Determine the [x, y] coordinate at the center of the cell enclosing the given text.  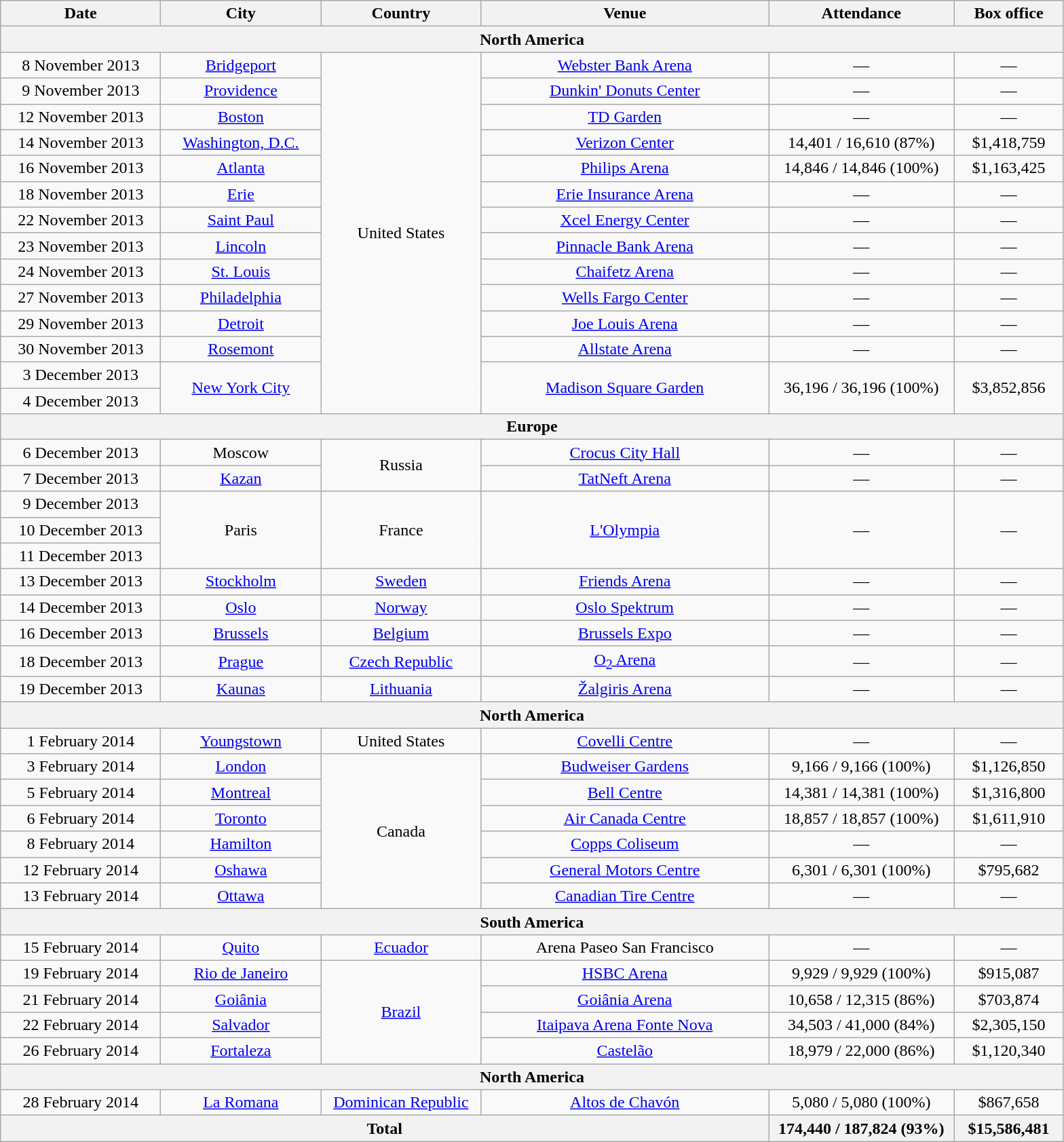
Norway [401, 607]
30 November 2013 [81, 349]
Philips Arena [625, 168]
6 December 2013 [81, 453]
La Romana [241, 1103]
Quito [241, 947]
Altos de Chavón [625, 1103]
$1,163,425 [1008, 168]
14 November 2013 [81, 142]
Madison Square Garden [625, 388]
Arena Paseo San Francisco [625, 947]
Philadelphia [241, 297]
$1,611,910 [1008, 818]
Itaipava Arena Fonte Nova [625, 1025]
36,196 / 36,196 (100%) [861, 388]
26 February 2014 [81, 1051]
$15,586,481 [1008, 1128]
3 February 2014 [81, 767]
Chaifetz Arena [625, 271]
Atlanta [241, 168]
16 November 2013 [81, 168]
Canadian Tire Centre [625, 896]
Budweiser Gardens [625, 767]
Air Canada Centre [625, 818]
Kaunas [241, 689]
Detroit [241, 324]
London [241, 767]
Wells Fargo Center [625, 297]
City [241, 14]
Total [385, 1128]
1 February 2014 [81, 741]
9,166 / 9,166 (100%) [861, 767]
Fortaleza [241, 1051]
Crocus City Hall [625, 453]
Kazan [241, 478]
12 February 2014 [81, 870]
18,979 / 22,000 (86%) [861, 1051]
34,503 / 41,000 (84%) [861, 1025]
11 December 2013 [81, 556]
Czech Republic [401, 661]
O2 Arena [625, 661]
Venue [625, 14]
Prague [241, 661]
10,658 / 12,315 (86%) [861, 999]
$3,852,856 [1008, 388]
27 November 2013 [81, 297]
8 February 2014 [81, 844]
Pinnacle Bank Arena [625, 246]
St. Louis [241, 271]
21 February 2014 [81, 999]
Washington, D.C. [241, 142]
3 December 2013 [81, 375]
Castelão [625, 1051]
22 February 2014 [81, 1025]
TatNeft Arena [625, 478]
28 February 2014 [81, 1103]
Verizon Center [625, 142]
18 November 2013 [81, 194]
Bridgeport [241, 65]
Brussels Expo [625, 633]
Covelli Centre [625, 741]
Copps Coliseum [625, 844]
Erie Insurance Arena [625, 194]
13 December 2013 [81, 582]
Toronto [241, 818]
Webster Bank Arena [625, 65]
13 February 2014 [81, 896]
12 November 2013 [81, 117]
Lincoln [241, 246]
Montreal [241, 793]
Hamilton [241, 844]
Attendance [861, 14]
$2,305,150 [1008, 1025]
Europe [532, 427]
Ecuador [401, 947]
Russia [401, 465]
$1,418,759 [1008, 142]
4 December 2013 [81, 401]
Goiânia [241, 999]
New York City [241, 388]
Dominican Republic [401, 1103]
14,846 / 14,846 (100%) [861, 168]
France [401, 530]
Allstate Arena [625, 349]
Country [401, 14]
9,929 / 9,929 (100%) [861, 973]
Brussels [241, 633]
Canada [401, 831]
Paris [241, 530]
HSBC Arena [625, 973]
8 November 2013 [81, 65]
Xcel Energy Center [625, 220]
Youngstown [241, 741]
6,301 / 6,301 (100%) [861, 870]
9 November 2013 [81, 91]
$867,658 [1008, 1103]
L'Olympia [625, 530]
19 December 2013 [81, 689]
Brazil [401, 1012]
19 February 2014 [81, 973]
$915,087 [1008, 973]
Salvador [241, 1025]
Lithuania [401, 689]
Belgium [401, 633]
14 December 2013 [81, 607]
$795,682 [1008, 870]
174,440 / 187,824 (93%) [861, 1128]
9 December 2013 [81, 504]
$1,316,800 [1008, 793]
Oslo [241, 607]
16 December 2013 [81, 633]
Ottawa [241, 896]
Goiânia Arena [625, 999]
$1,120,340 [1008, 1051]
23 November 2013 [81, 246]
Sweden [401, 582]
Rio de Janeiro [241, 973]
14,401 / 16,610 (87%) [861, 142]
Providence [241, 91]
General Motors Centre [625, 870]
Žalgiris Arena [625, 689]
15 February 2014 [81, 947]
Moscow [241, 453]
South America [532, 921]
Friends Arena [625, 582]
TD Garden [625, 117]
7 December 2013 [81, 478]
5 February 2014 [81, 793]
29 November 2013 [81, 324]
14,381 / 14,381 (100%) [861, 793]
6 February 2014 [81, 818]
22 November 2013 [81, 220]
18 December 2013 [81, 661]
Stockholm [241, 582]
Joe Louis Arena [625, 324]
Rosemont [241, 349]
Bell Centre [625, 793]
24 November 2013 [81, 271]
Boston [241, 117]
Oslo Spektrum [625, 607]
Saint Paul [241, 220]
Erie [241, 194]
18,857 / 18,857 (100%) [861, 818]
Dunkin' Donuts Center [625, 91]
10 December 2013 [81, 530]
5,080 / 5,080 (100%) [861, 1103]
$703,874 [1008, 999]
Box office [1008, 14]
$1,126,850 [1008, 767]
Oshawa [241, 870]
Date [81, 14]
